Capture the cell that displays the provided text and extract its [X, Y] central coordinate. 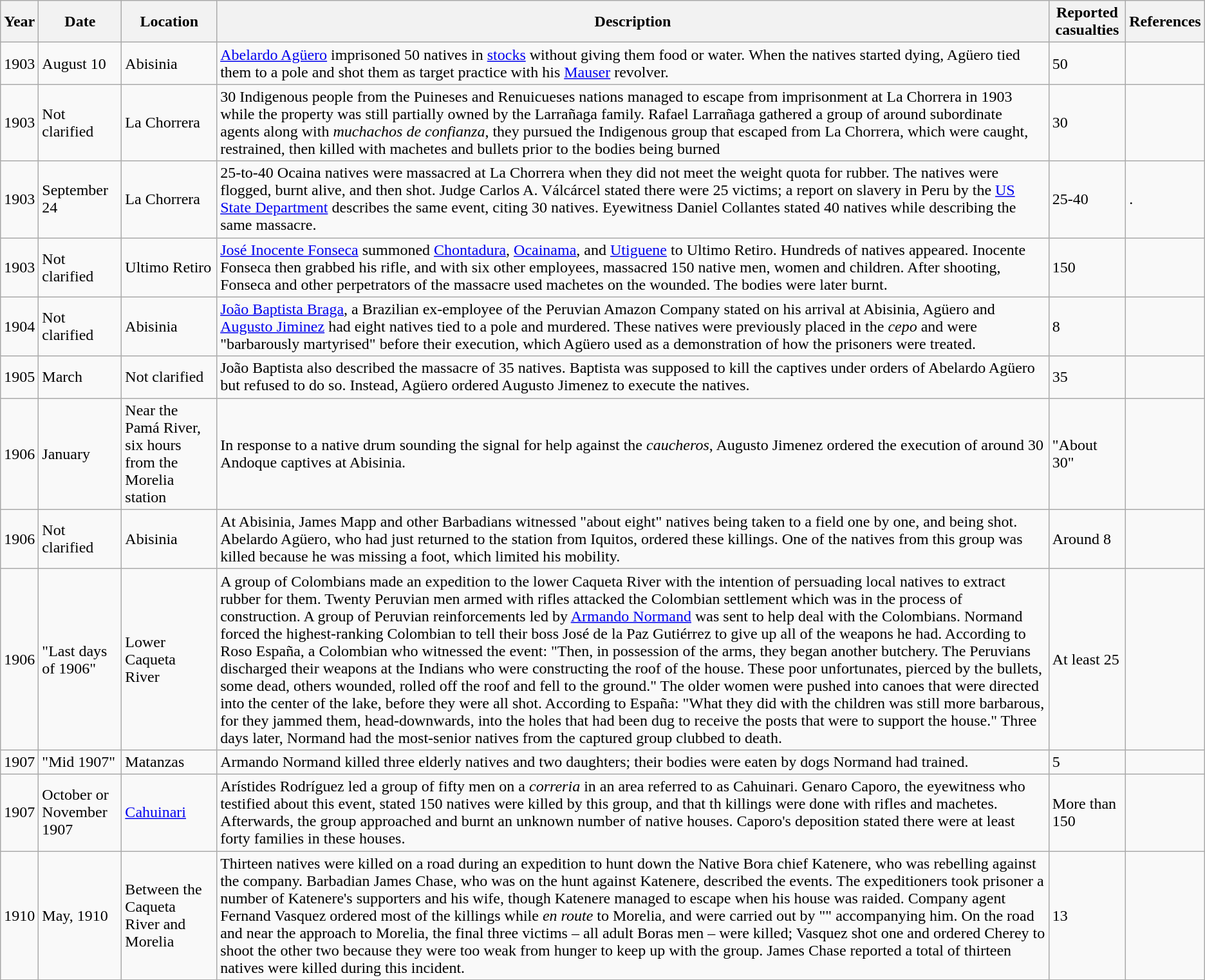
. [1165, 200]
Cahuinari [169, 813]
1905 [19, 377]
25-40 [1087, 200]
150 [1087, 267]
References [1165, 22]
Location [169, 22]
35 [1087, 377]
Armando Normand killed three elderly natives and two daughters; their bodies were eaten by dogs Normand had trained. [633, 762]
More than 150 [1087, 813]
March [80, 377]
Between the Caqueta River and Morelia [169, 916]
"Last days of 1906" [80, 659]
October or November 1907 [80, 813]
8 [1087, 326]
Reported casualties [1087, 22]
1910 [19, 916]
Year [19, 22]
May, 1910 [80, 916]
Near the Pamá River, six hours from the Morelia station [169, 453]
Ultimo Retiro [169, 267]
"Mid 1907" [80, 762]
30 [1087, 122]
At least 25 [1087, 659]
Date [80, 22]
50 [1087, 63]
13 [1087, 916]
1904 [19, 326]
Description [633, 22]
Around 8 [1087, 539]
5 [1087, 762]
Lower Caqueta River [169, 659]
Matanzas [169, 762]
August 10 [80, 63]
January [80, 453]
September 24 [80, 200]
"About 30" [1087, 453]
